Search for the cell housing the specified text and yield its (X, Y) center coordinate. 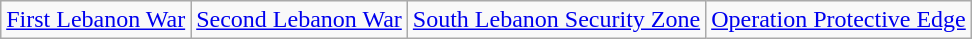
Operation Protective Edge (839, 20)
South Lebanon Security Zone (556, 20)
Second Lebanon War (300, 20)
First Lebanon War (96, 20)
